Output the [x, y] coordinate of the center of the cell containing the given text.  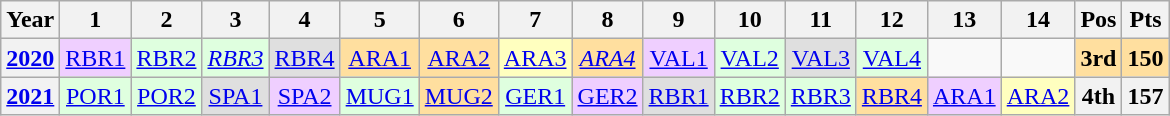
2021 [30, 96]
GER1 [535, 96]
Year [30, 20]
4 [304, 20]
13 [964, 20]
3rd [1098, 58]
4th [1098, 96]
Pts [1146, 20]
MUG1 [380, 96]
GER2 [608, 96]
6 [458, 20]
8 [608, 20]
VAL3 [820, 58]
VAL2 [750, 58]
ARA4 [608, 58]
12 [892, 20]
3 [236, 20]
2 [166, 20]
1 [96, 20]
150 [1146, 58]
ARA3 [535, 58]
Pos [1098, 20]
9 [678, 20]
2020 [30, 58]
10 [750, 20]
14 [1038, 20]
5 [380, 20]
SPA2 [304, 96]
POR1 [96, 96]
VAL1 [678, 58]
157 [1146, 96]
MUG2 [458, 96]
11 [820, 20]
POR2 [166, 96]
VAL4 [892, 58]
7 [535, 20]
SPA1 [236, 96]
